Return (X, Y) of the center of cell containing provided text 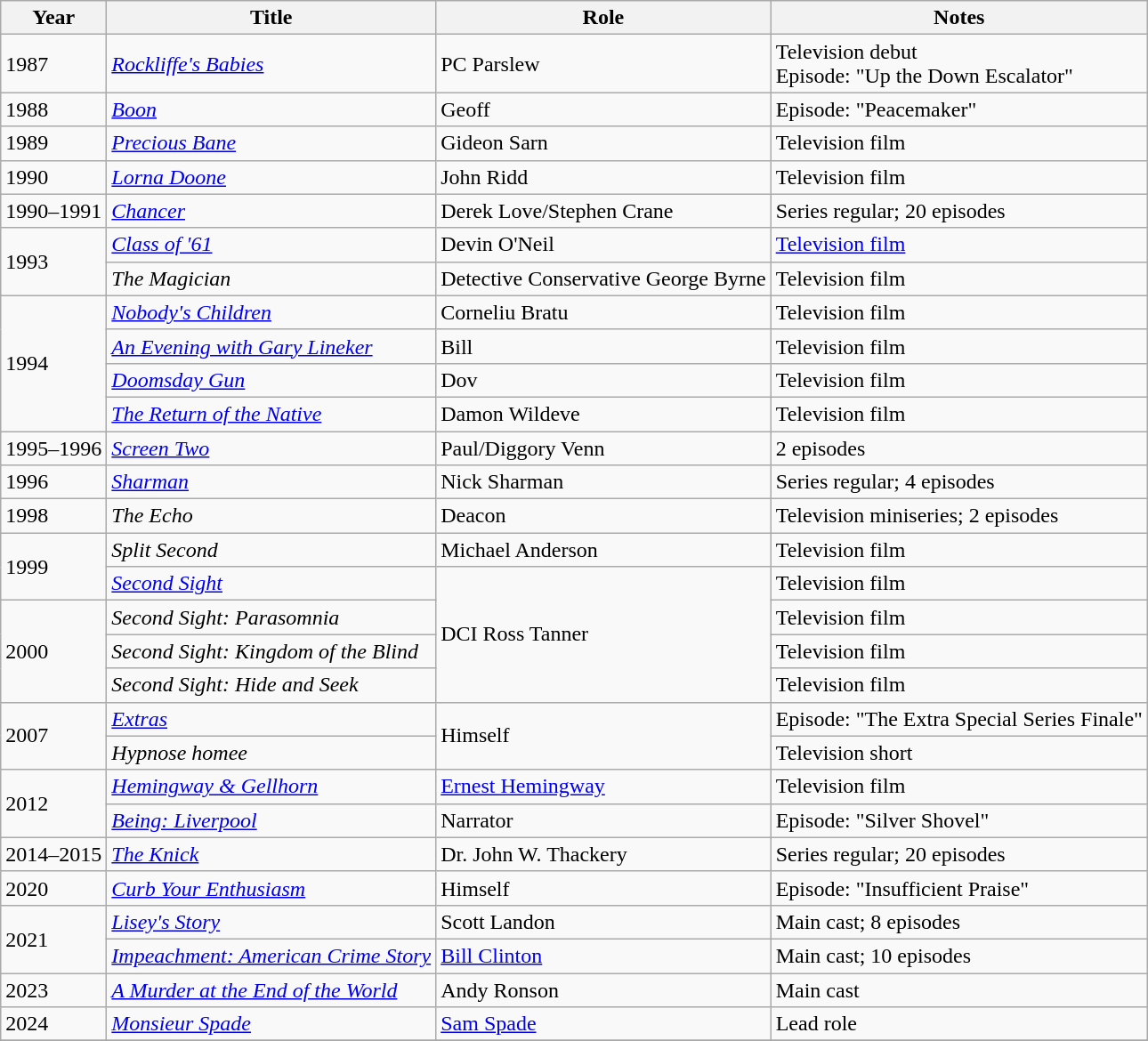
Series regular; 4 episodes (959, 482)
Dr. John W. Thackery (603, 854)
Notes (959, 18)
Curb Your Enthusiasm (271, 888)
Television short (959, 753)
The Magician (271, 278)
Episode: "The Extra Special Series Finale" (959, 719)
Role (603, 18)
Deacon (603, 516)
Dov (603, 380)
Monsieur Spade (271, 1024)
2 episodes (959, 448)
Detective Conservative George Byrne (603, 278)
Damon Wildeve (603, 414)
Rockliffe's Babies (271, 64)
The Echo (271, 516)
Extras (271, 719)
Title (271, 18)
Michael Anderson (603, 550)
Television debutEpisode: "Up the Down Escalator" (959, 64)
Lead role (959, 1024)
Ernest Hemingway (603, 787)
Year (53, 18)
PC Parslew (603, 64)
1993 (53, 262)
Being: Liverpool (271, 820)
Gideon Sarn (603, 143)
Chancer (271, 211)
Nick Sharman (603, 482)
2000 (53, 651)
Paul/Diggory Venn (603, 448)
1998 (53, 516)
2014–2015 (53, 854)
1994 (53, 363)
Hemingway & Gellhorn (271, 787)
The Return of the Native (271, 414)
Screen Two (271, 448)
Class of '61 (271, 245)
2023 (53, 990)
Corneliu Bratu (603, 312)
Bill Clinton (603, 956)
Narrator (603, 820)
1988 (53, 109)
Hypnose homee (271, 753)
Nobody's Children (271, 312)
Sharman (271, 482)
2021 (53, 939)
Andy Ronson (603, 990)
A Murder at the End of the World (271, 990)
Main cast (959, 990)
Bill (603, 346)
Television miniseries; 2 episodes (959, 516)
1999 (53, 567)
Derek Love/Stephen Crane (603, 211)
1996 (53, 482)
The Knick (271, 854)
Split Second (271, 550)
Second Sight: Parasomnia (271, 617)
Main cast; 8 episodes (959, 922)
Second Sight: Kingdom of the Blind (271, 651)
Episode: "Insufficient Praise" (959, 888)
Lorna Doone (271, 177)
Lisey's Story (271, 922)
1995–1996 (53, 448)
Second Sight (271, 584)
Scott Landon (603, 922)
DCI Ross Tanner (603, 634)
Episode: "Peacemaker" (959, 109)
Doomsday Gun (271, 380)
1990 (53, 177)
John Ridd (603, 177)
1989 (53, 143)
2012 (53, 803)
Devin O'Neil (603, 245)
Episode: "Silver Shovel" (959, 820)
2020 (53, 888)
Geoff (603, 109)
Sam Spade (603, 1024)
1990–1991 (53, 211)
Impeachment: American Crime Story (271, 956)
1987 (53, 64)
Precious Bane (271, 143)
2007 (53, 736)
Boon (271, 109)
2024 (53, 1024)
An Evening with Gary Lineker (271, 346)
Main cast; 10 episodes (959, 956)
Second Sight: Hide and Seek (271, 685)
